Identify which cell holds the provided text, then report its [x, y] central coordinate. 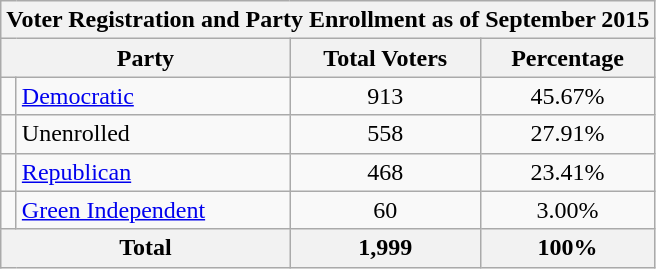
Unenrolled [153, 134]
468 [385, 172]
Green Independent [153, 210]
3.00% [568, 210]
45.67% [568, 96]
Party [146, 58]
558 [385, 134]
Percentage [568, 58]
Democratic [153, 96]
Total Voters [385, 58]
Total [146, 248]
Voter Registration and Party Enrollment as of September 2015 [328, 20]
60 [385, 210]
913 [385, 96]
27.91% [568, 134]
23.41% [568, 172]
100% [568, 248]
Republican [153, 172]
1,999 [385, 248]
